Find where the given text appears and provide that cell's center as [X, Y] coordinate. 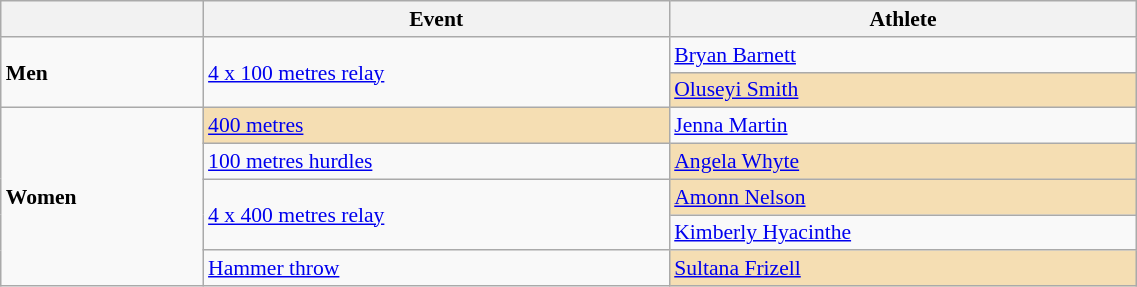
100 metres hurdles [436, 162]
Kimberly Hyacinthe [903, 233]
4 x 400 metres relay [436, 214]
Angela Whyte [903, 162]
Hammer throw [436, 269]
Women [102, 197]
Amonn Nelson [903, 197]
Athlete [903, 19]
Jenna Martin [903, 126]
Sultana Frizell [903, 269]
Men [102, 72]
Bryan Barnett [903, 55]
Event [436, 19]
Oluseyi Smith [903, 90]
400 metres [436, 126]
4 x 100 metres relay [436, 72]
